Find where the given text appears and provide that cell's center as (x, y) coordinate. 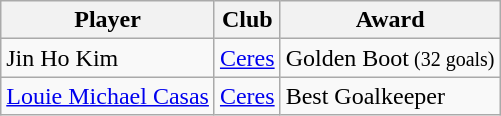
Best Goalkeeper (390, 96)
Player (108, 20)
Club (247, 20)
Golden Boot (32 goals) (390, 58)
Louie Michael Casas (108, 96)
Jin Ho Kim (108, 58)
Award (390, 20)
